Search for the cell housing the specified text and yield its [X, Y] center coordinate. 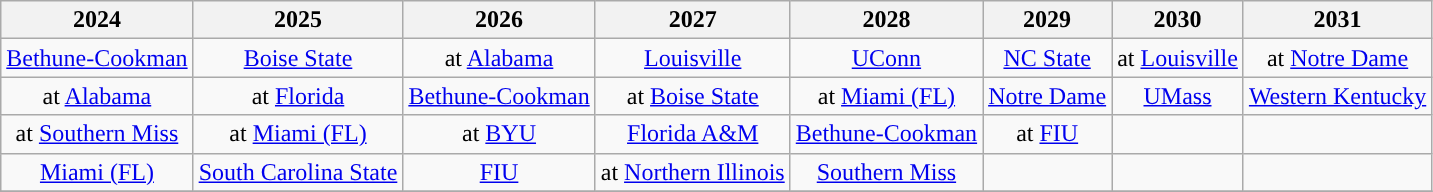
at Florida [298, 96]
at Boise State [692, 96]
2029 [1048, 20]
Notre Dame [1048, 96]
Florida A&M [692, 134]
Southern Miss [886, 172]
2024 [97, 20]
Miami (FL) [97, 172]
at Northern Illinois [692, 172]
at Notre Dame [1337, 58]
South Carolina State [298, 172]
2026 [499, 20]
2031 [1337, 20]
at Louisville [1178, 58]
2030 [1178, 20]
Boise State [298, 58]
Louisville [692, 58]
at Southern Miss [97, 134]
2025 [298, 20]
Western Kentucky [1337, 96]
NC State [1048, 58]
at FIU [1048, 134]
at BYU [499, 134]
UConn [886, 58]
FIU [499, 172]
UMass [1178, 96]
2027 [692, 20]
2028 [886, 20]
